Return the [X, Y] coordinate for the center point of the cell that contains the specified text.  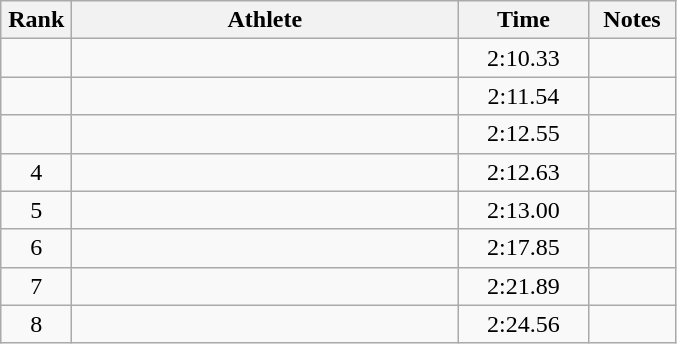
8 [36, 324]
2:12.55 [524, 134]
Rank [36, 20]
Athlete [265, 20]
2:10.33 [524, 58]
4 [36, 172]
2:24.56 [524, 324]
6 [36, 248]
Notes [632, 20]
Time [524, 20]
2:13.00 [524, 210]
7 [36, 286]
2:21.89 [524, 286]
2:12.63 [524, 172]
2:17.85 [524, 248]
2:11.54 [524, 96]
5 [36, 210]
